Capture the cell that displays the provided text and extract its (x, y) central coordinate. 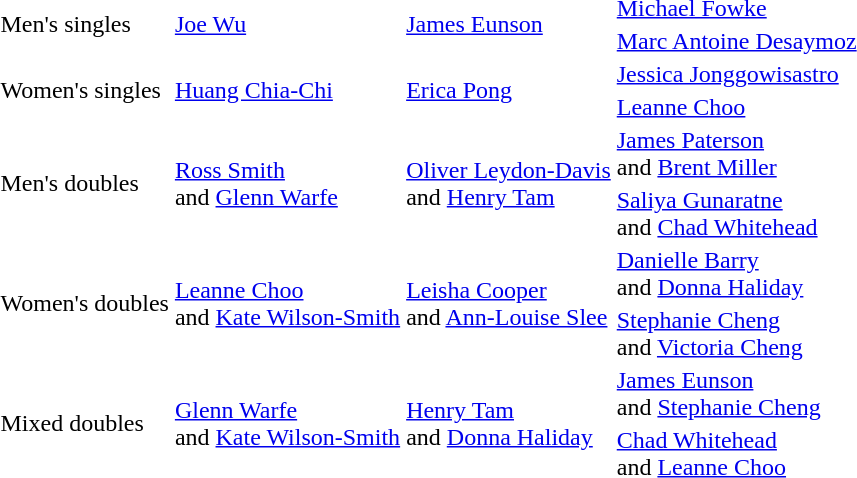
Huang Chia-Chi (287, 90)
Leisha Cooperand Ann-Louise Slee (509, 304)
Ross Smithand Glenn Warfe (287, 184)
Leanne Chooand Kate Wilson-Smith (287, 304)
Erica Pong (509, 90)
Oliver Leydon-Davisand Henry Tam (509, 184)
